Output the [x, y] coordinate of the center of the cell containing the given text.  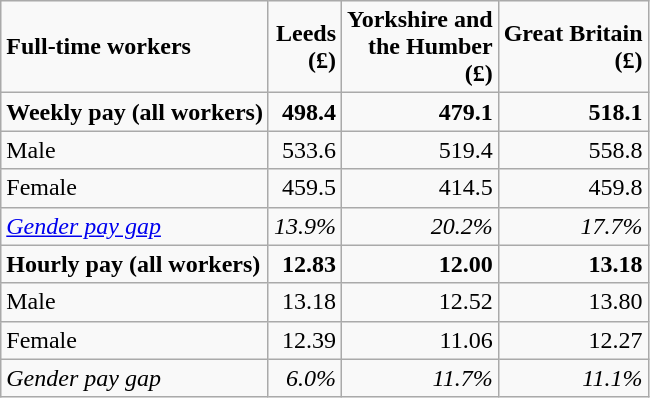
Yorkshire and the Humber (£) [420, 47]
479.1 [420, 112]
6.0% [304, 378]
Hourly pay (all workers) [135, 264]
498.4 [304, 112]
13.9% [304, 226]
558.8 [573, 150]
Leeds (£) [304, 47]
12.83 [304, 264]
13.80 [573, 302]
459.5 [304, 188]
414.5 [420, 188]
533.6 [304, 150]
518.1 [573, 112]
11.06 [420, 340]
12.27 [573, 340]
Full-time workers [135, 47]
12.39 [304, 340]
11.7% [420, 378]
519.4 [420, 150]
11.1% [573, 378]
Great Britain (£) [573, 47]
Weekly pay (all workers) [135, 112]
12.52 [420, 302]
459.8 [573, 188]
17.7% [573, 226]
12.00 [420, 264]
20.2% [420, 226]
